Extract the (X, Y) coordinate from the center of the cell holding the provided text.  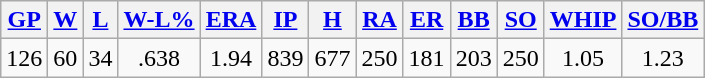
1.05 (583, 58)
SO/BB (663, 20)
WHIP (583, 20)
.638 (159, 58)
H (332, 20)
1.23 (663, 58)
BB (474, 20)
IP (286, 20)
L (100, 20)
839 (286, 58)
34 (100, 58)
181 (426, 58)
RA (380, 20)
60 (66, 58)
SO (520, 20)
W-L% (159, 20)
ER (426, 20)
W (66, 20)
203 (474, 58)
GP (24, 20)
126 (24, 58)
1.94 (231, 58)
ERA (231, 20)
677 (332, 58)
